Pinpoint the cell where the given text exists, returning its [X, Y] midpoint coordinate. 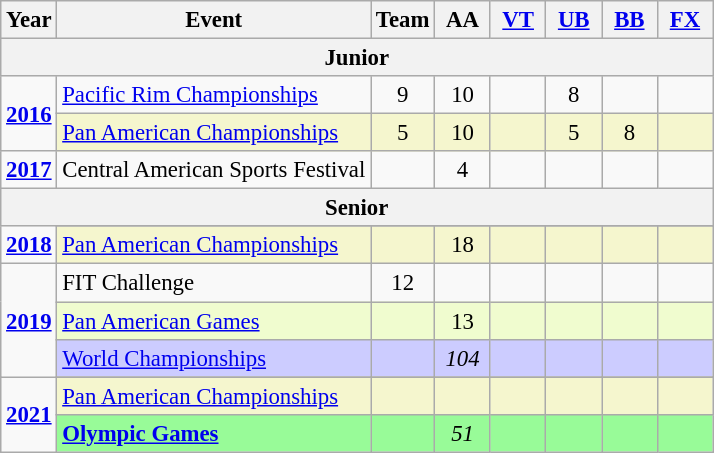
104 [463, 358]
Year [29, 20]
2018 [29, 245]
Junior [357, 58]
Event [214, 20]
AA [463, 20]
2017 [29, 170]
BB [630, 20]
FX [685, 20]
World Championships [214, 358]
Pacific Rim Championships [214, 95]
FIT Challenge [214, 283]
Central American Sports Festival [214, 170]
18 [463, 245]
2016 [29, 114]
12 [403, 283]
Olympic Games [214, 433]
2021 [29, 414]
Team [403, 20]
Senior [357, 208]
9 [403, 95]
UB [574, 20]
51 [463, 433]
VT [518, 20]
13 [463, 321]
2019 [29, 320]
Pan American Games [214, 321]
4 [463, 170]
